Locate the cell with the specified text and output its [x, y] center coordinate. 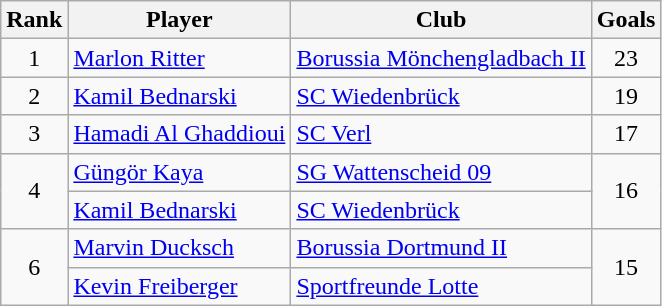
2 [34, 96]
16 [626, 191]
1 [34, 58]
Sportfreunde Lotte [441, 286]
15 [626, 267]
Kevin Freiberger [180, 286]
Borussia Dortmund II [441, 248]
SG Wattenscheid 09 [441, 172]
19 [626, 96]
23 [626, 58]
Goals [626, 20]
Marlon Ritter [180, 58]
6 [34, 267]
SC Verl [441, 134]
Hamadi Al Ghaddioui [180, 134]
Club [441, 20]
Borussia Mönchengladbach II [441, 58]
3 [34, 134]
Rank [34, 20]
Player [180, 20]
17 [626, 134]
4 [34, 191]
Marvin Ducksch [180, 248]
Güngör Kaya [180, 172]
